Capture the cell that displays the provided text and extract its [X, Y] central coordinate. 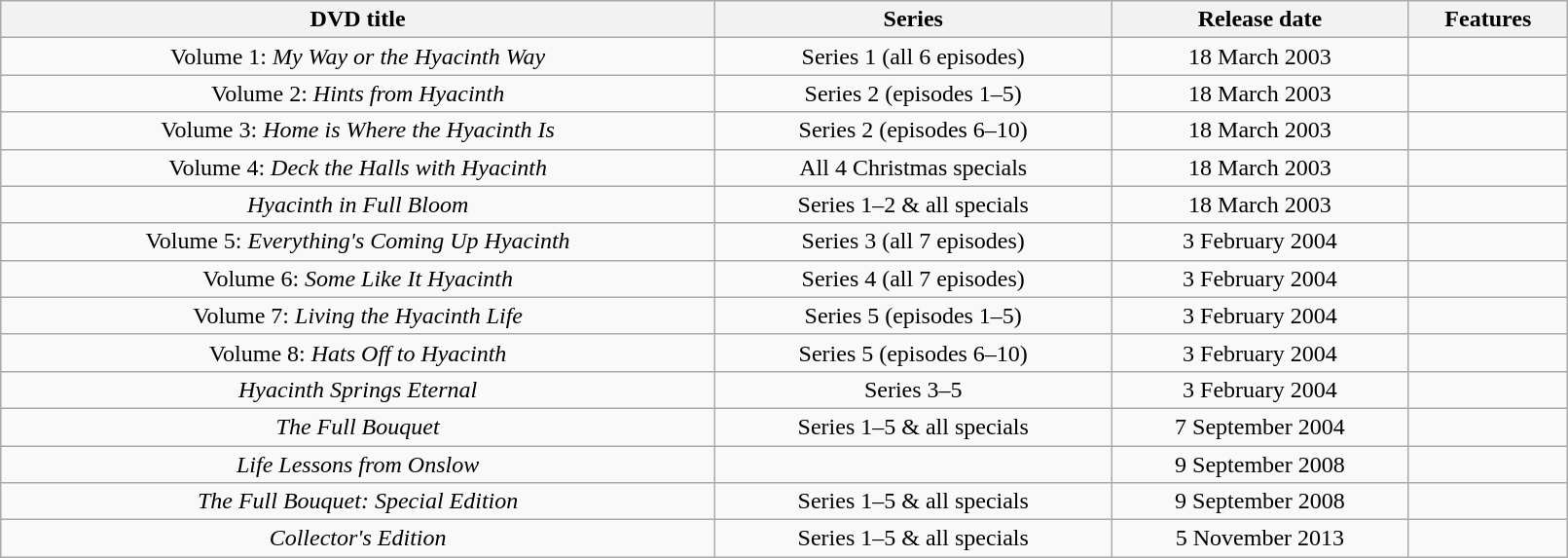
Series 4 (all 7 episodes) [913, 279]
Series 2 (episodes 6–10) [913, 130]
The Full Bouquet: Special Edition [358, 502]
Release date [1259, 19]
Series [913, 19]
Features [1488, 19]
Series 1 (all 6 episodes) [913, 56]
Volume 6: Some Like It Hyacinth [358, 279]
7 September 2004 [1259, 427]
Volume 4: Deck the Halls with Hyacinth [358, 167]
Series 3–5 [913, 390]
Collector's Edition [358, 539]
5 November 2013 [1259, 539]
Hyacinth in Full Bloom [358, 205]
Hyacinth Springs Eternal [358, 390]
Series 1–2 & all specials [913, 205]
Volume 1: My Way or the Hyacinth Way [358, 56]
Series 2 (episodes 1–5) [913, 93]
Volume 2: Hints from Hyacinth [358, 93]
Volume 8: Hats Off to Hyacinth [358, 353]
Volume 5: Everything's Coming Up Hyacinth [358, 242]
DVD title [358, 19]
Series 5 (episodes 6–10) [913, 353]
Series 3 (all 7 episodes) [913, 242]
Life Lessons from Onslow [358, 465]
Series 5 (episodes 1–5) [913, 316]
The Full Bouquet [358, 427]
All 4 Christmas specials [913, 167]
Volume 3: Home is Where the Hyacinth Is [358, 130]
Volume 7: Living the Hyacinth Life [358, 316]
